Find where the given text appears and provide that cell's center as [X, Y] coordinate. 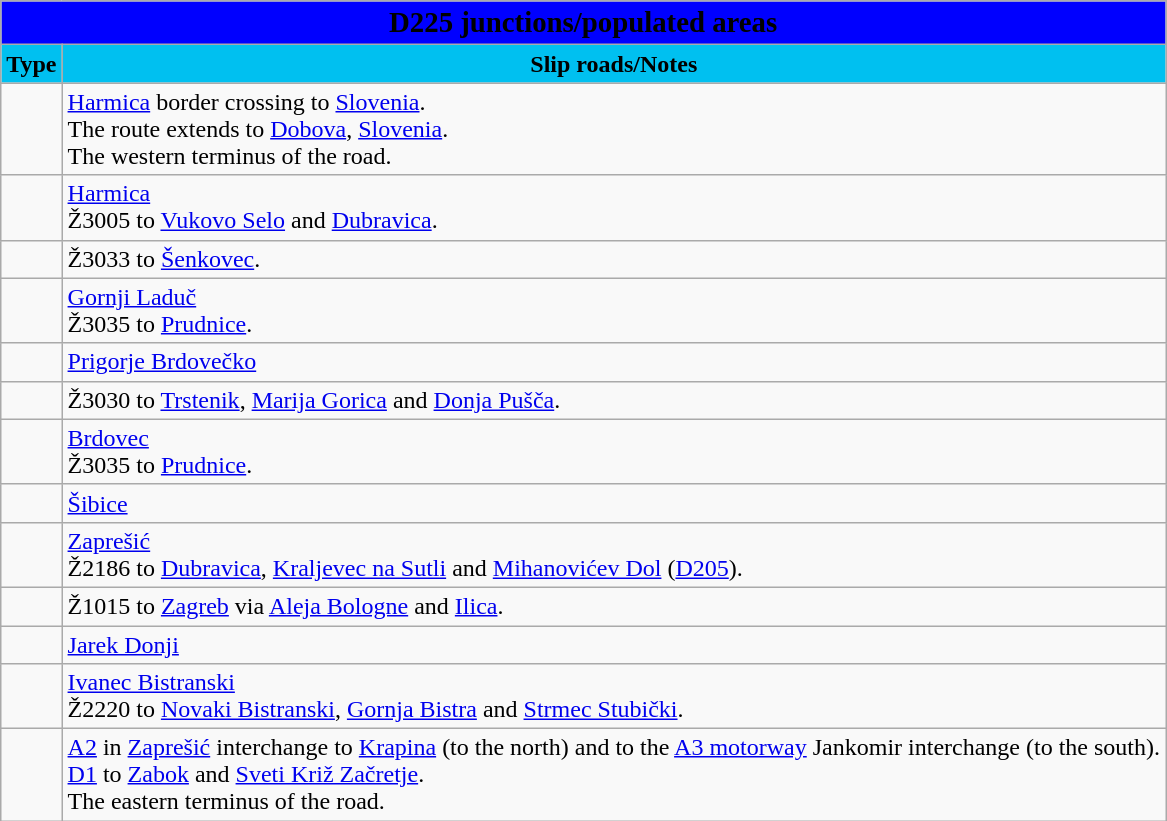
Jarek Donji [614, 645]
Ž3033 to Šenkovec. [614, 259]
HarmicaŽ3005 to Vukovo Selo and Dubravica. [614, 208]
Slip roads/Notes [614, 64]
Type [32, 64]
Ivanec BistranskiŽ2220 to Novaki Bistranski, Gornja Bistra and Strmec Stubički. [614, 696]
Ž1015 to Zagreb via Aleja Bologne and Ilica. [614, 606]
Harmica border crossing to Slovenia.The route extends to Dobova, Slovenia.The western terminus of the road. [614, 129]
Prigorje Brdovečko [614, 362]
Šibice [614, 503]
Gornji LadučŽ3035 to Prudnice. [614, 310]
Ž3030 to Trstenik, Marija Gorica and Donja Pušča. [614, 400]
BrdovecŽ3035 to Prudnice. [614, 452]
ZaprešićŽ2186 to Dubravica, Kraljevec na Sutli and Mihanovićev Dol (D205). [614, 554]
D225 junctions/populated areas [584, 23]
